Locate the cell with the specified text and output its [X, Y] center coordinate. 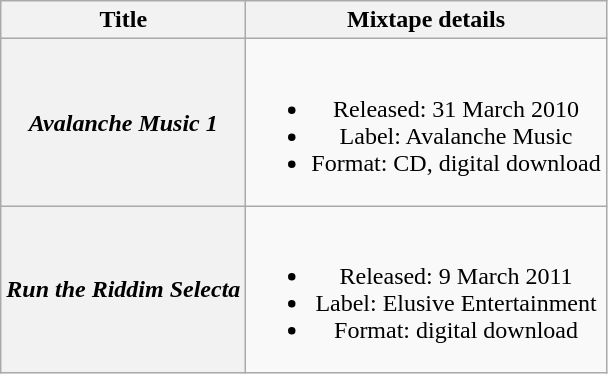
Avalanche Music 1 [124, 122]
Released: 31 March 2010Label: Avalanche MusicFormat: CD, digital download [426, 122]
Title [124, 20]
Released: 9 March 2011Label: Elusive EntertainmentFormat: digital download [426, 290]
Mixtape details [426, 20]
Run the Riddim Selecta [124, 290]
